Return [X, Y] of the center of cell containing provided text 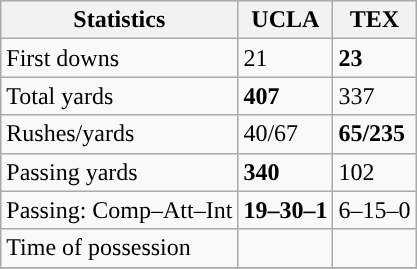
340 [286, 172]
19–30–1 [286, 210]
21 [286, 58]
102 [374, 172]
Time of possession [120, 248]
Total yards [120, 96]
40/67 [286, 134]
TEX [374, 20]
23 [374, 58]
Passing: Comp–Att–Int [120, 210]
Passing yards [120, 172]
65/235 [374, 134]
UCLA [286, 20]
Rushes/yards [120, 134]
6–15–0 [374, 210]
337 [374, 96]
407 [286, 96]
Statistics [120, 20]
First downs [120, 58]
